Detect which cell encompasses the target text, then output its [X, Y] center coordinate. 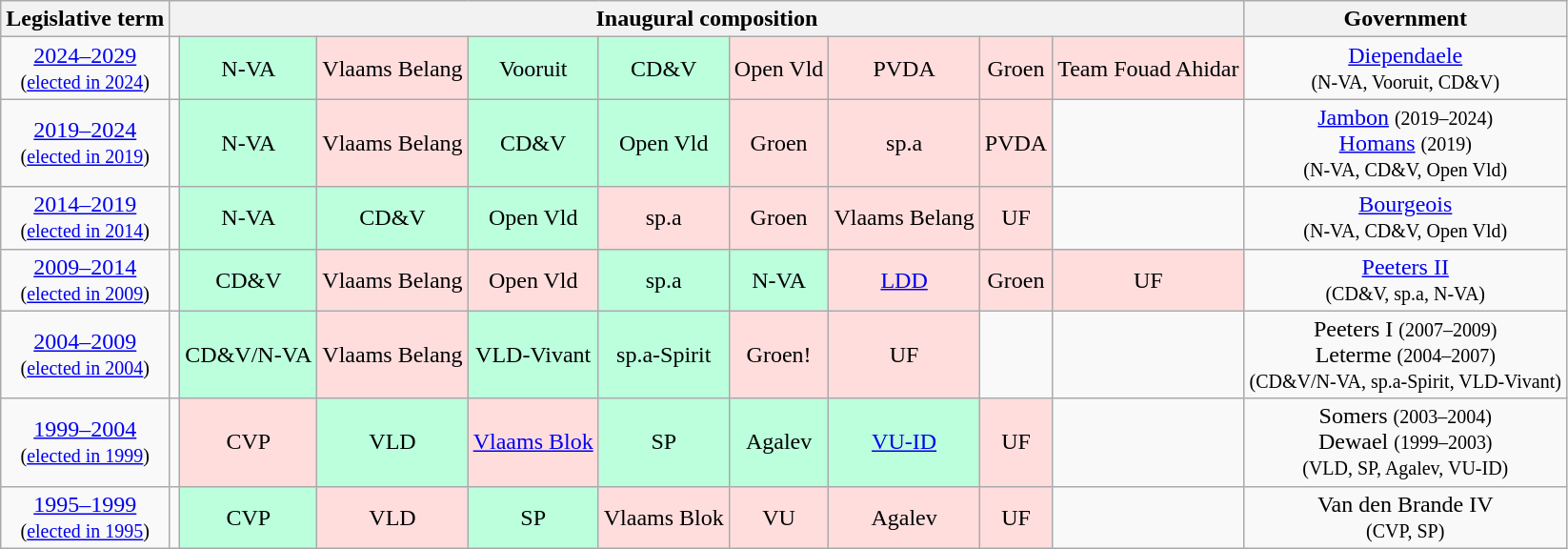
sp.a-Spirit [663, 355]
1995–1999(elected in 1995) [86, 517]
Peeters II(CD&V, sp.a, N-VA) [1405, 280]
VU-ID [904, 442]
VU [779, 517]
Team Fouad Ahidar [1149, 69]
2019–2024(elected in 2019) [86, 143]
Inaugural composition [707, 19]
Legislative term [86, 19]
CD&V/N-VA [249, 355]
2014–2019(elected in 2014) [86, 217]
Jambon (2019–2024)Homans (2019)(N-VA, CD&V, Open Vld) [1405, 143]
Peeters I (2007–2009)Leterme (2004–2007)(CD&V/N-VA, sp.a-Spirit, VLD-Vivant) [1405, 355]
2009–2014(elected in 2009) [86, 280]
Somers (2003–2004)Dewael (1999–2003)(VLD, SP, Agalev, VU-ID) [1405, 442]
LDD [904, 280]
2004–2009(elected in 2004) [86, 355]
Government [1405, 19]
VLD-Vivant [533, 355]
Vooruit [533, 69]
Groen! [779, 355]
2024–2029(elected in 2024) [86, 69]
Van den Brande IV(CVP, SP) [1405, 517]
Bourgeois(N-VA, CD&V, Open Vld) [1405, 217]
Diependaele(N-VA, Vooruit, CD&V) [1405, 69]
1999–2004(elected in 1999) [86, 442]
